Capture the cell that displays the provided text and extract its [X, Y] central coordinate. 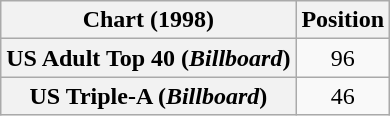
US Triple-A (Billboard) [148, 96]
Position [343, 20]
46 [343, 96]
Chart (1998) [148, 20]
US Adult Top 40 (Billboard) [148, 58]
96 [343, 58]
